Identify which cell holds the provided text, then report its [x, y] central coordinate. 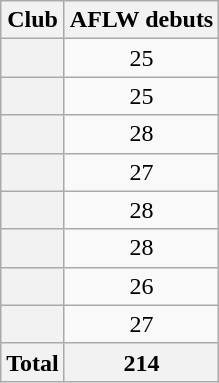
Club [33, 20]
214 [141, 362]
AFLW debuts [141, 20]
26 [141, 286]
Total [33, 362]
